Locate the cell with the specified text and output its [x, y] center coordinate. 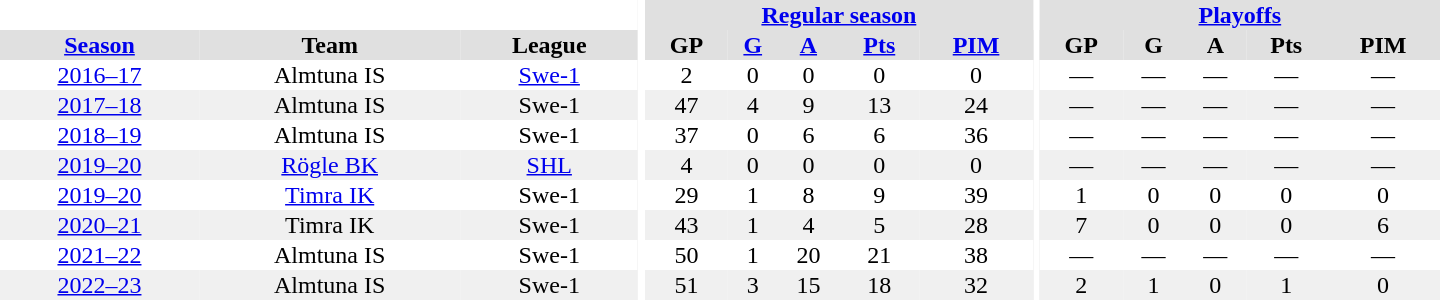
2016–17 [100, 75]
28 [976, 225]
Rögle BK [330, 165]
37 [686, 135]
3 [753, 285]
43 [686, 225]
24 [976, 105]
38 [976, 255]
36 [976, 135]
51 [686, 285]
47 [686, 105]
50 [686, 255]
2018–19 [100, 135]
8 [809, 195]
20 [809, 255]
Team [330, 45]
2020–21 [100, 225]
Season [100, 45]
Playoffs [1240, 15]
Regular season [839, 15]
5 [879, 225]
7 [1082, 225]
13 [879, 105]
2022–23 [100, 285]
15 [809, 285]
32 [976, 285]
18 [879, 285]
29 [686, 195]
League [549, 45]
2021–22 [100, 255]
2017–18 [100, 105]
39 [976, 195]
21 [879, 255]
SHL [549, 165]
